From the cell containing the given text, extract its center point as (X, Y) coordinate. 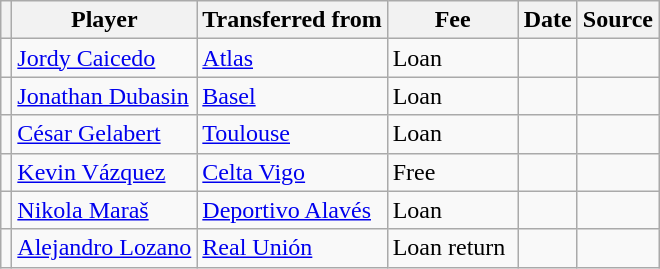
Date (548, 20)
Basel (292, 96)
Jordy Caicedo (104, 58)
César Gelabert (104, 134)
Free (452, 172)
Celta Vigo (292, 172)
Player (104, 20)
Deportivo Alavés (292, 210)
Atlas (292, 58)
Toulouse (292, 134)
Kevin Vázquez (104, 172)
Source (618, 20)
Transferred from (292, 20)
Nikola Maraš (104, 210)
Real Unión (292, 248)
Fee (452, 20)
Jonathan Dubasin (104, 96)
Alejandro Lozano (104, 248)
Loan return (452, 248)
